Return [X, Y] of the center of cell containing provided text 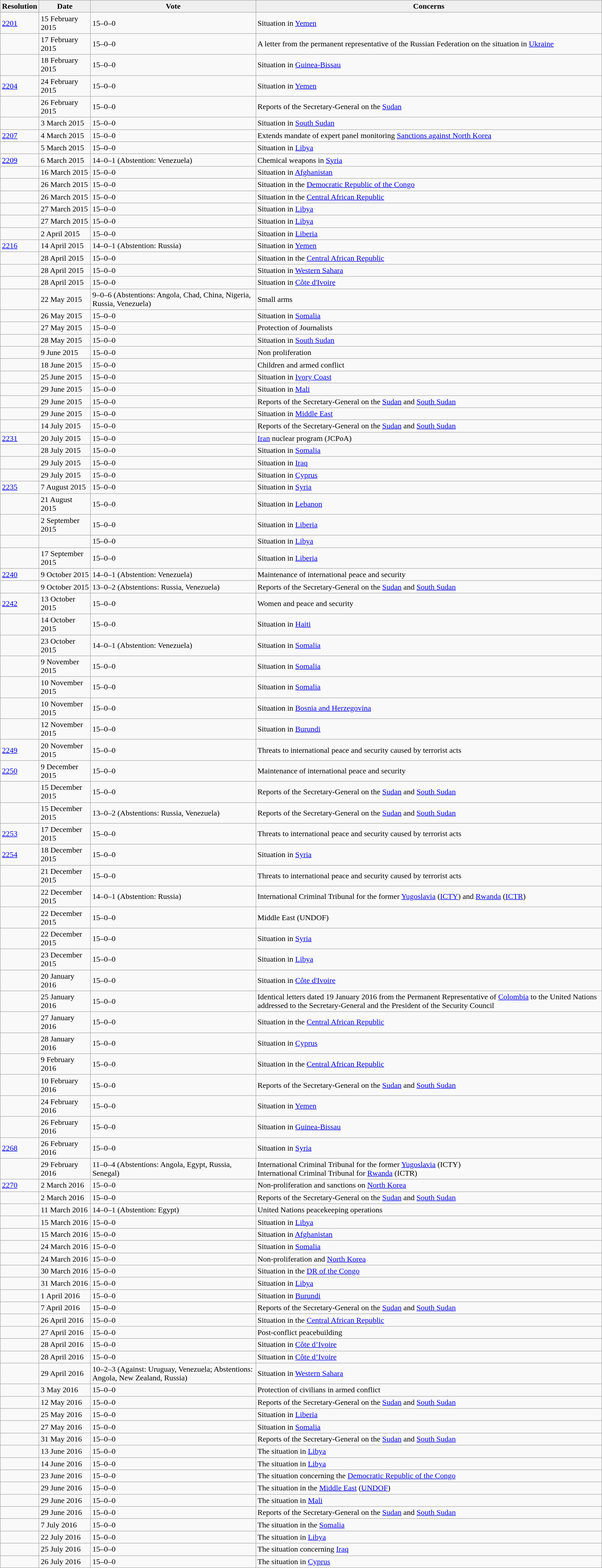
24 February 2015 [65, 86]
The situation in the Middle East (UNDOF) [429, 1488]
Concerns [429, 6]
1 April 2016 [65, 1296]
2254 [20, 855]
14 July 2015 [65, 426]
Non-proliferation and North Korea [429, 1259]
Situation in Middle East [429, 414]
Non proliferation [429, 352]
2 September 2015 [65, 525]
Vote [173, 6]
3 March 2015 [65, 123]
Situation in Bosnia and Herzegovina [429, 708]
Small arms [429, 299]
2 April 2015 [65, 234]
2207 [20, 135]
6 March 2015 [65, 160]
International Criminal Tribunal for the former Yugoslavia (ICTY)International Criminal Tribunal for Rwanda (ICTR) [429, 1169]
2268 [20, 1148]
31 March 2016 [65, 1283]
Situation in Iraq [429, 463]
2231 [20, 438]
Chemical weapons in Syria [429, 160]
22 May 2015 [65, 299]
16 March 2015 [65, 172]
A letter from the permanent representative of the Russian Federation on the situation in Ukraine [429, 44]
14–0–1 (Abstention: Egypt) [173, 1210]
17 September 2015 [65, 558]
2204 [20, 86]
28 January 2016 [65, 1043]
27 May 2015 [65, 328]
13 June 2016 [65, 1451]
Situation in the Democratic Republic of the Congo [429, 184]
4 March 2015 [65, 135]
Situation in Haiti [429, 624]
27 January 2016 [65, 1022]
31 May 2016 [65, 1439]
26 April 2016 [65, 1320]
25 May 2016 [65, 1414]
Protection of Journalists [429, 328]
11 March 2016 [65, 1210]
Extends mandate of expert panel monitoring Sanctions against North Korea [429, 135]
2249 [20, 750]
21 August 2015 [65, 504]
2209 [20, 160]
29 February 2016 [65, 1169]
20 July 2015 [65, 438]
18 June 2015 [65, 365]
Date [65, 6]
Middle East (UNDOF) [429, 917]
22 July 2016 [65, 1537]
5 March 2015 [65, 148]
2201 [20, 23]
The situation in Cyprus [429, 1562]
18 February 2015 [65, 65]
12 May 2016 [65, 1402]
Children and armed conflict [429, 365]
11–0–4 (Abstentions: Angola, Egypt, Russia, Senegal) [173, 1169]
2216 [20, 246]
14 April 2015 [65, 246]
25 June 2015 [65, 377]
17 December 2015 [65, 834]
2235 [20, 487]
Situation in the DR of the Congo [429, 1271]
2242 [20, 603]
The situation in the Somalia [429, 1525]
7 April 2016 [65, 1308]
27 April 2016 [65, 1332]
13 October 2015 [65, 603]
2240 [20, 574]
14 June 2016 [65, 1463]
28 May 2015 [65, 340]
Reports of the Secretary-General on the Sudan [429, 107]
10–2–3 (Against: Uruguay, Venezuela; Abstentions: Angola, New Zealand, Russia) [173, 1374]
International Criminal Tribunal for the former Yugoslavia (ICTY) and Rwanda (ICTR) [429, 897]
The situation concerning Iraq [429, 1549]
27 May 2016 [65, 1427]
The situation concerning the Democratic Republic of the Congo [429, 1476]
7 August 2015 [65, 487]
Situation in Lebanon [429, 504]
18 December 2015 [65, 855]
21 December 2015 [65, 875]
2270 [20, 1185]
12 November 2015 [65, 729]
United Nations peacekeeping operations [429, 1210]
25 July 2016 [65, 1549]
23 December 2015 [65, 959]
15 February 2015 [65, 23]
9 November 2015 [65, 666]
17 February 2015 [65, 44]
28 July 2015 [65, 451]
26 July 2016 [65, 1562]
10 February 2016 [65, 1085]
14 October 2015 [65, 624]
26 May 2015 [65, 316]
7 July 2016 [65, 1525]
9 June 2015 [65, 352]
Women and peace and security [429, 603]
23 June 2016 [65, 1476]
Post-conflict peacebuilding [429, 1332]
26 February 2015 [65, 107]
20 November 2015 [65, 750]
2250 [20, 771]
Resolution [20, 6]
The situation in Mali [429, 1500]
9 February 2016 [65, 1064]
Iran nuclear program (JCPoA) [429, 438]
3 May 2016 [65, 1390]
Situation in Mali [429, 389]
23 October 2015 [65, 645]
Protection of civilians in armed conflict [429, 1390]
24 February 2016 [65, 1106]
20 January 2016 [65, 980]
25 January 2016 [65, 1002]
30 March 2016 [65, 1271]
Non-proliferation and sanctions on North Korea [429, 1185]
29 April 2016 [65, 1374]
Situation in Ivory Coast [429, 377]
9–0–6 (Abstentions: Angola, Chad, China, Nigeria, Russia, Venezuela) [173, 299]
2253 [20, 834]
9 December 2015 [65, 771]
